Identify which cell holds the provided text, then report its (X, Y) central coordinate. 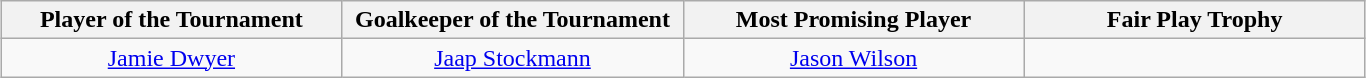
Most Promising Player (854, 20)
Player of the Tournament (172, 20)
Jamie Dwyer (172, 58)
Goalkeeper of the Tournament (512, 20)
Jason Wilson (854, 58)
Fair Play Trophy (1194, 20)
Jaap Stockmann (512, 58)
